Determine the [x, y] coordinate at the center of the cell enclosing the given text.  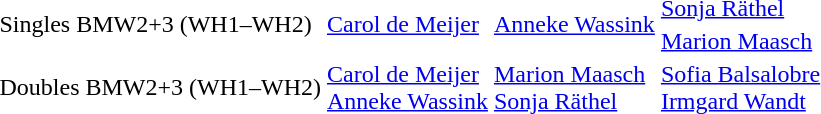
Marion Maasch [740, 41]
